Scan for the cell matching the given text and deliver its (x, y) coordinate at center. 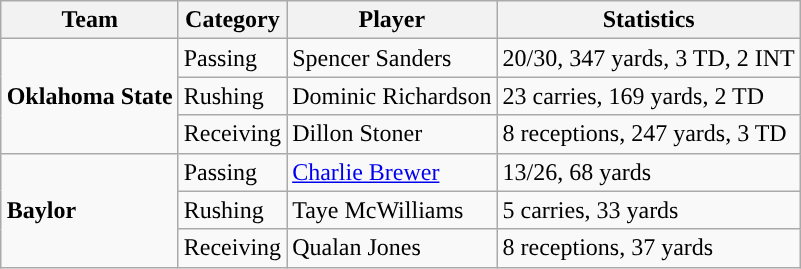
Qualan Jones (392, 248)
8 receptions, 247 yards, 3 TD (648, 134)
Charlie Brewer (392, 172)
20/30, 347 yards, 3 TD, 2 INT (648, 58)
23 carries, 169 yards, 2 TD (648, 96)
Oklahoma State (90, 96)
8 receptions, 37 yards (648, 248)
Category (232, 20)
13/26, 68 yards (648, 172)
5 carries, 33 yards (648, 210)
Taye McWilliams (392, 210)
Dominic Richardson (392, 96)
Team (90, 20)
Dillon Stoner (392, 134)
Baylor (90, 210)
Statistics (648, 20)
Spencer Sanders (392, 58)
Player (392, 20)
